Determine the [X, Y] coordinate at the center of the cell enclosing the given text.  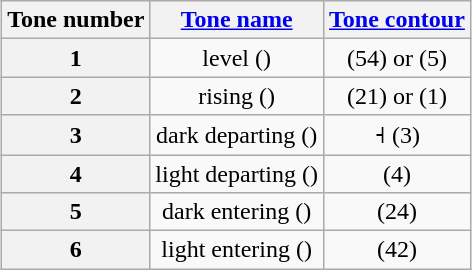
level () [237, 58]
5 [76, 212]
(54) or (5) [398, 58]
1 [76, 58]
Tone number [76, 20]
2 [76, 96]
6 [76, 250]
(4) [398, 173]
˧ (3) [398, 135]
light departing () [237, 173]
(24) [398, 212]
3 [76, 135]
dark departing () [237, 135]
(21) or (1) [398, 96]
Tone contour [398, 20]
(42) [398, 250]
light entering () [237, 250]
4 [76, 173]
dark entering () [237, 212]
rising () [237, 96]
Tone name [237, 20]
